Capture the cell that displays the provided text and extract its (X, Y) central coordinate. 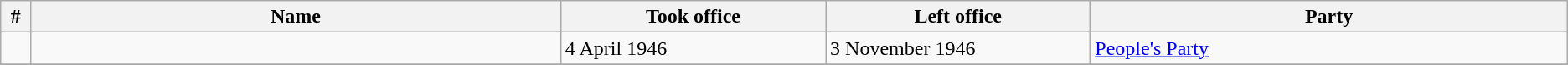
# (16, 17)
3 November 1946 (958, 48)
People's Party (1328, 48)
Party (1328, 17)
Took office (693, 17)
Name (297, 17)
4 April 1946 (693, 48)
Left office (958, 17)
